Return the [x, y] coordinate for the center point of the cell that contains the specified text.  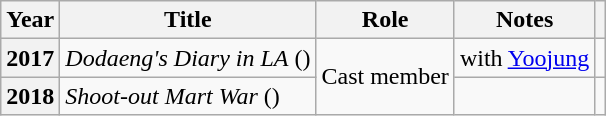
Role [385, 20]
2017 [30, 58]
Dodaeng's Diary in LA () [188, 58]
Shoot-out Mart War () [188, 96]
with Yoojung [524, 58]
Title [188, 20]
Cast member [385, 77]
2018 [30, 96]
Notes [524, 20]
Year [30, 20]
